From the cell containing the given text, extract its center point as [X, Y] coordinate. 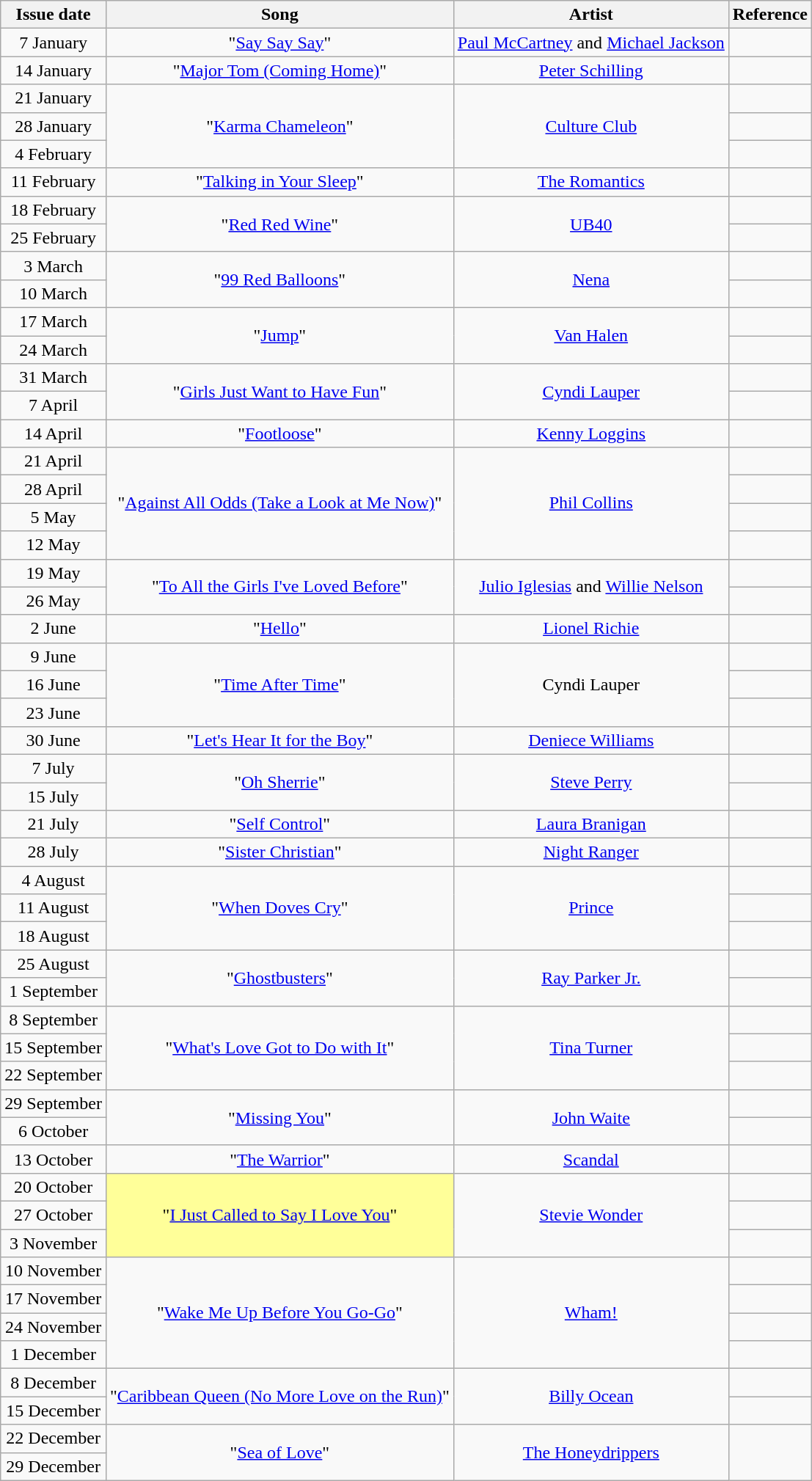
Issue date [54, 15]
Song [279, 15]
7 April [54, 406]
2 June [54, 629]
10 November [54, 1271]
16 June [54, 684]
21 April [54, 461]
"Oh Sherrie" [279, 782]
Stevie Wonder [591, 1215]
"Sister Christian" [279, 852]
11 February [54, 182]
"Girls Just Want to Have Fun" [279, 392]
24 March [54, 350]
"What's Love Got to Do with It" [279, 1047]
4 August [54, 880]
28 July [54, 852]
"Red Red Wine" [279, 224]
"Let's Hear It for the Boy" [279, 740]
"Hello" [279, 629]
7 January [54, 43]
"I Just Called to Say I Love You" [279, 1215]
Van Halen [591, 335]
27 October [54, 1215]
19 May [54, 573]
Julio Iglesias and Willie Nelson [591, 587]
Prince [591, 908]
21 July [54, 824]
Deniece Williams [591, 740]
13 October [54, 1159]
"Caribbean Queen (No More Love on the Run)" [279, 1397]
"Footloose" [279, 434]
20 October [54, 1187]
Scandal [591, 1159]
"Karma Chameleon" [279, 126]
"Talking in Your Sleep" [279, 182]
15 September [54, 1047]
29 December [54, 1466]
22 September [54, 1075]
Lionel Richie [591, 629]
3 November [54, 1243]
The Romantics [591, 182]
23 June [54, 712]
26 May [54, 601]
Tina Turner [591, 1047]
12 May [54, 545]
1 December [54, 1355]
28 April [54, 489]
"99 Red Balloons" [279, 279]
17 March [54, 321]
15 July [54, 796]
Billy Ocean [591, 1397]
John Waite [591, 1117]
Reference [770, 15]
Wham! [591, 1313]
Nena [591, 279]
Culture Club [591, 126]
7 July [54, 768]
6 October [54, 1131]
Steve Perry [591, 782]
25 August [54, 964]
5 May [54, 517]
"Time After Time" [279, 684]
"Missing You" [279, 1117]
Laura Branigan [591, 824]
11 August [54, 908]
"Against All Odds (Take a Look at Me Now)" [279, 503]
18 August [54, 936]
"Say Say Say" [279, 43]
8 September [54, 1020]
Artist [591, 15]
The Honeydrippers [591, 1452]
"The Warrior" [279, 1159]
10 March [54, 293]
Phil Collins [591, 503]
25 February [54, 238]
"Wake Me Up Before You Go-Go" [279, 1313]
29 September [54, 1103]
Kenny Loggins [591, 434]
UB40 [591, 224]
"Sea of Love" [279, 1452]
18 February [54, 210]
31 March [54, 378]
4 February [54, 154]
15 December [54, 1411]
22 December [54, 1438]
14 January [54, 70]
28 January [54, 126]
8 December [54, 1383]
"Ghostbusters" [279, 978]
"To All the Girls I've Loved Before" [279, 587]
Ray Parker Jr. [591, 978]
17 November [54, 1299]
21 January [54, 98]
"Self Control" [279, 824]
1 September [54, 992]
"Jump" [279, 335]
14 April [54, 434]
Peter Schilling [591, 70]
Paul McCartney and Michael Jackson [591, 43]
"Major Tom (Coming Home)" [279, 70]
30 June [54, 740]
9 June [54, 657]
Night Ranger [591, 852]
3 March [54, 266]
"When Doves Cry" [279, 908]
24 November [54, 1327]
